Identify which cell holds the provided text, then report its (x, y) central coordinate. 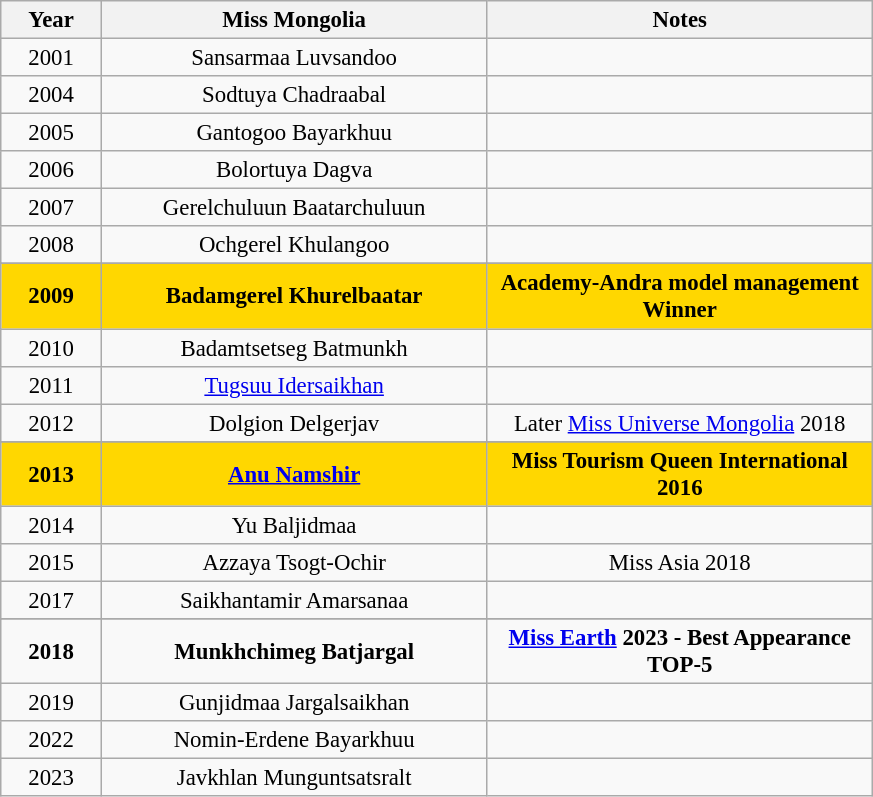
2010 (52, 348)
Notes (680, 20)
Miss Earth 2023 - Best Appearance TOP-5 (680, 652)
Miss Asia 2018 (680, 563)
2019 (52, 702)
2017 (52, 600)
2013 (52, 474)
Munkhchimeg Batjargal (294, 652)
2018 (52, 652)
2006 (52, 170)
2009 (52, 296)
Saikhantamir Amarsanaa (294, 600)
2001 (52, 58)
2005 (52, 133)
Later Miss Universe Mongolia 2018 (680, 423)
Badamtsetseg Batmunkh (294, 348)
Academy-Andra model management Winner (680, 296)
Yu Baljidmaa (294, 525)
2015 (52, 563)
2014 (52, 525)
Bolortuya Dagva (294, 170)
2012 (52, 423)
2008 (52, 245)
Gerelchuluun Baatarchuluun (294, 208)
2011 (52, 385)
Year (52, 20)
2004 (52, 95)
Miss Mongolia (294, 20)
Azzaya Tsogt-Ochir (294, 563)
Sansarmaa Luvsandoo (294, 58)
Ochgerel Khulangoo (294, 245)
Gantogoo Bayarkhuu (294, 133)
2007 (52, 208)
Miss Tourism Queen International 2016 (680, 474)
Gunjidmaa Jargalsaikhan (294, 702)
Nomin-Erdene Bayarkhuu (294, 740)
Sodtuya Chadraabal (294, 95)
Javkhlan Munguntsatsralt (294, 778)
2023 (52, 778)
Tugsuu Idersaikhan (294, 385)
2022 (52, 740)
Dolgion Delgerjav (294, 423)
Badamgerel Khurelbaatar (294, 296)
Anu Namshir (294, 474)
